Scan for the cell matching the given text and deliver its (X, Y) coordinate at center. 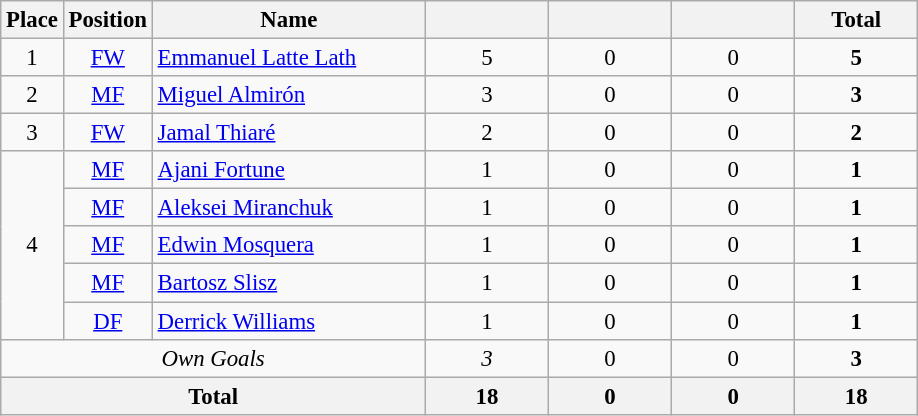
Miguel Almirón (288, 95)
Bartosz Slisz (288, 283)
Jamal Thiaré (288, 133)
Edwin Mosquera (288, 245)
Emmanuel Latte Lath (288, 58)
Place (32, 20)
Own Goals (214, 358)
Aleksei Miranchuk (288, 208)
4 (32, 245)
Derrick Williams (288, 321)
Position (108, 20)
Name (288, 20)
Ajani Fortune (288, 170)
DF (108, 321)
